For the text-containing cell, return its midpoint in (x, y) coordinate format. 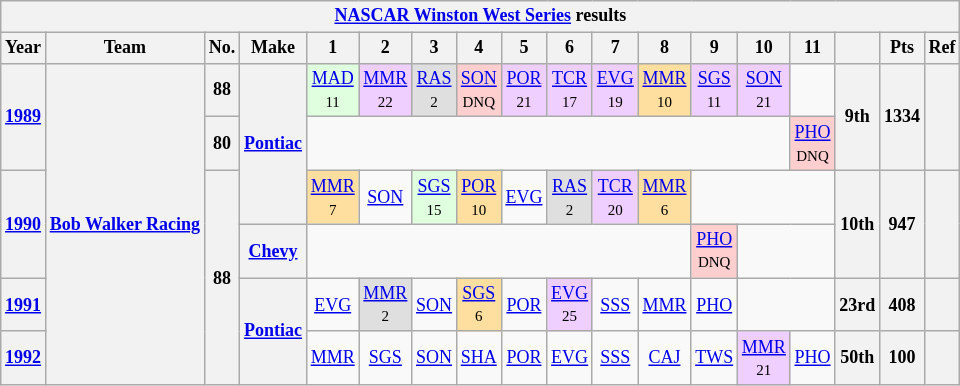
408 (902, 305)
SGS6 (478, 305)
MMR7 (332, 197)
Pts (902, 48)
Bob Walker Racing (124, 224)
MMR10 (664, 90)
3 (434, 48)
9th (858, 116)
POR21 (524, 90)
Chevy (274, 251)
5 (524, 48)
TCR20 (615, 197)
1991 (24, 305)
11 (812, 48)
POR10 (478, 197)
1334 (902, 116)
TCR17 (570, 90)
Make (274, 48)
TWS (714, 358)
10 (764, 48)
Team (124, 48)
1990 (24, 224)
MMR22 (386, 90)
No. (222, 48)
NASCAR Winston West Series results (480, 16)
SONDNQ (478, 90)
2 (386, 48)
100 (902, 358)
Ref (942, 48)
SON21 (764, 90)
1992 (24, 358)
SHA (478, 358)
CAJ (664, 358)
SGS11 (714, 90)
MMR6 (664, 197)
MAD11 (332, 90)
EVG25 (570, 305)
4 (478, 48)
10th (858, 224)
SGS (386, 358)
EVG19 (615, 90)
MMR21 (764, 358)
9 (714, 48)
1989 (24, 116)
SGS15 (434, 197)
80 (222, 144)
MMR2 (386, 305)
8 (664, 48)
23rd (858, 305)
947 (902, 224)
50th (858, 358)
7 (615, 48)
Year (24, 48)
1 (332, 48)
6 (570, 48)
